From the cell containing the given text, extract its center point as (X, Y) coordinate. 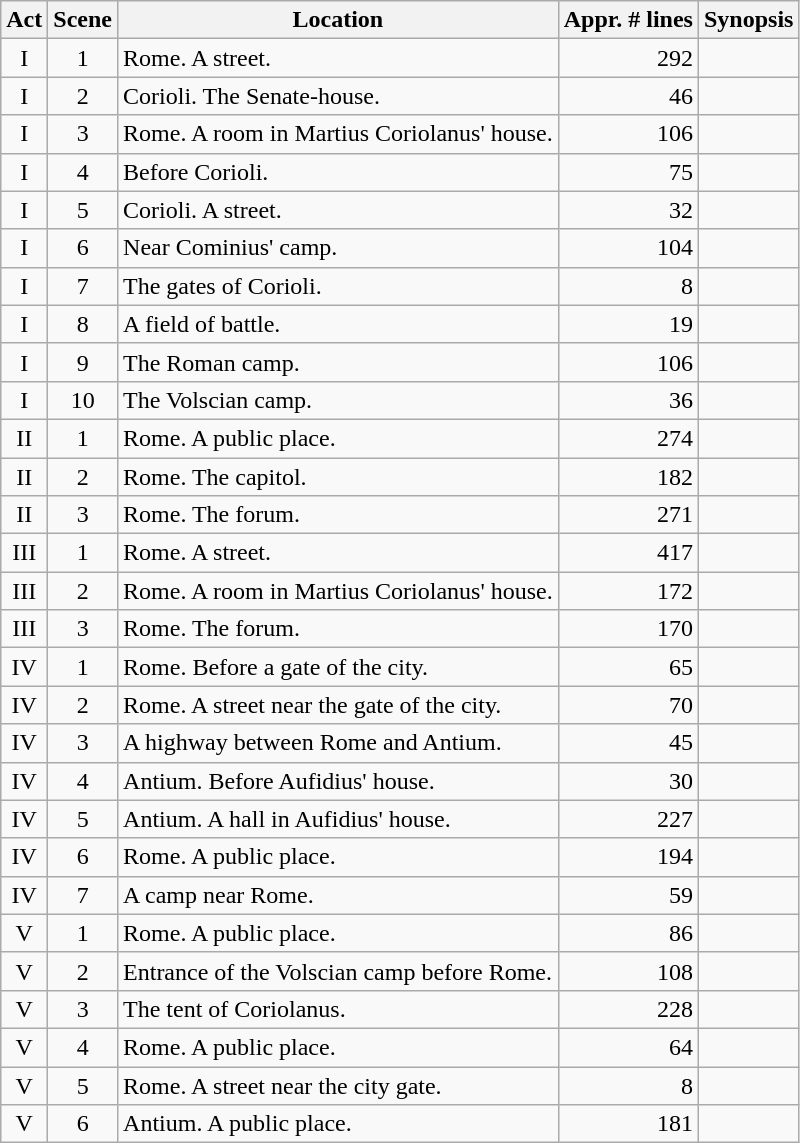
Antium. A public place. (338, 1124)
75 (628, 172)
30 (628, 781)
Corioli. The Senate-house. (338, 96)
Near Cominius' camp. (338, 248)
Rome. A street near the gate of the city. (338, 705)
Entrance of the Volscian camp before Rome. (338, 971)
172 (628, 591)
271 (628, 515)
The gates of Corioli. (338, 286)
194 (628, 857)
Synopsis (748, 20)
65 (628, 667)
10 (83, 400)
Scene (83, 20)
46 (628, 96)
Act (24, 20)
227 (628, 819)
Antium. Before Aufidius' house. (338, 781)
Rome. The capitol. (338, 477)
Corioli. A street. (338, 210)
The tent of Coriolanus. (338, 1009)
59 (628, 895)
Before Corioli. (338, 172)
19 (628, 324)
Location (338, 20)
64 (628, 1047)
A camp near Rome. (338, 895)
86 (628, 933)
70 (628, 705)
182 (628, 477)
Appr. # lines (628, 20)
36 (628, 400)
The Roman camp. (338, 362)
Antium. A hall in Aufidius' house. (338, 819)
9 (83, 362)
417 (628, 553)
292 (628, 58)
A highway between Rome and Antium. (338, 743)
228 (628, 1009)
A field of battle. (338, 324)
108 (628, 971)
Rome. A street near the city gate. (338, 1085)
170 (628, 629)
181 (628, 1124)
274 (628, 438)
Rome. Before a gate of the city. (338, 667)
32 (628, 210)
104 (628, 248)
The Volscian camp. (338, 400)
45 (628, 743)
